Return the (X, Y) coordinate for the center point of the cell that contains the specified text.  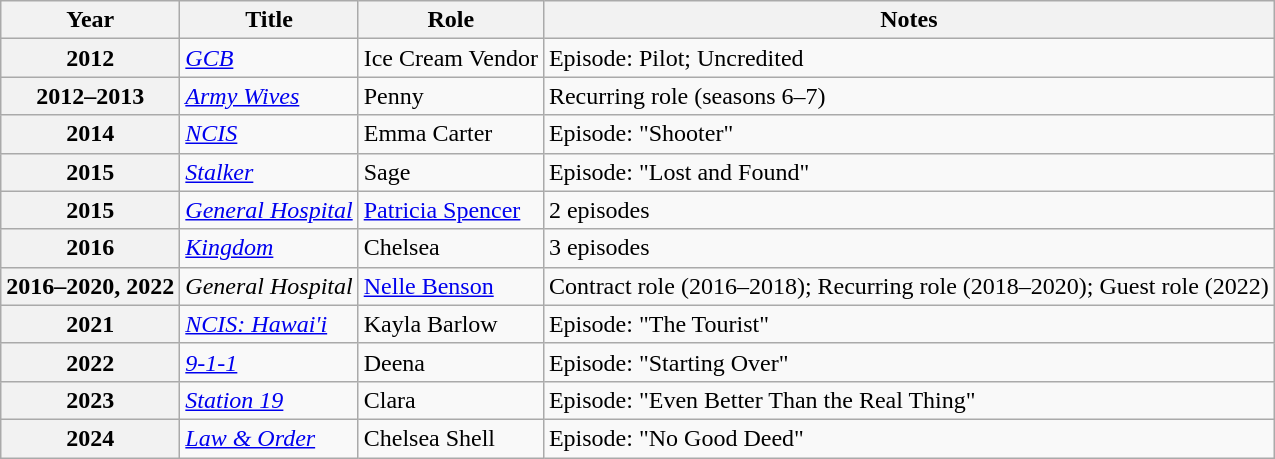
Emma Carter (450, 134)
NCIS (269, 134)
2 episodes (908, 210)
2024 (90, 438)
Chelsea Shell (450, 438)
2012 (90, 58)
2016–2020, 2022 (90, 286)
Kayla Barlow (450, 324)
Station 19 (269, 400)
2012–2013 (90, 96)
Deena (450, 362)
2022 (90, 362)
Episode: "Lost and Found" (908, 172)
2023 (90, 400)
Patricia Spencer (450, 210)
GCB (269, 58)
Episode: "Even Better Than the Real Thing" (908, 400)
Episode: "No Good Deed" (908, 438)
Clara (450, 400)
Recurring role (seasons 6–7) (908, 96)
Episode: "Shooter" (908, 134)
Episode: Pilot; Uncredited (908, 58)
Notes (908, 20)
Law & Order (269, 438)
Army Wives (269, 96)
Nelle Benson (450, 286)
Role (450, 20)
Episode: "Starting Over" (908, 362)
Penny (450, 96)
Ice Cream Vendor (450, 58)
Kingdom (269, 248)
Episode: "The Tourist" (908, 324)
Stalker (269, 172)
NCIS: Hawai'i (269, 324)
Year (90, 20)
2021 (90, 324)
Title (269, 20)
9-1-1 (269, 362)
2014 (90, 134)
Contract role (2016–2018); Recurring role (2018–2020); Guest role (2022) (908, 286)
Chelsea (450, 248)
2016 (90, 248)
Sage (450, 172)
3 episodes (908, 248)
